From the cell containing the given text, extract its center point as (X, Y) coordinate. 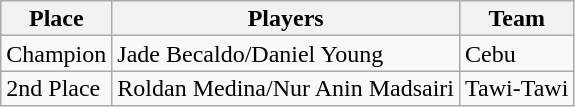
Roldan Medina/Nur Anin Madsairi (286, 88)
2nd Place (56, 88)
Place (56, 18)
Players (286, 18)
Jade Becaldo/Daniel Young (286, 54)
Champion (56, 54)
Cebu (517, 54)
Tawi-Tawi (517, 88)
Team (517, 18)
